Return (X, Y) of the center of cell containing provided text 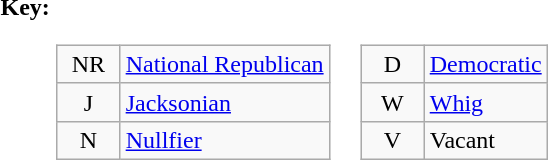
J (89, 102)
Whig (486, 102)
National Republican (224, 64)
W (393, 102)
Vacant (486, 140)
Democratic (486, 64)
D (393, 64)
Jacksonian (224, 102)
N (89, 140)
V (393, 140)
NR (89, 64)
Nullfier (224, 140)
